From the cell containing the given text, extract its center point as (X, Y) coordinate. 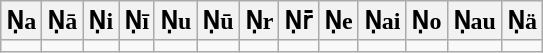
Ṇu (175, 21)
Ṇī (137, 21)
Ṇi (101, 21)
Ṇo (426, 21)
Ṇū (218, 21)
Ṇa (22, 21)
Ṇai (382, 21)
Ṇau (474, 21)
Ṇr (259, 21)
Ṇe (338, 21)
Ṇä (522, 21)
Ṇr̄ (299, 21)
Ṇā (62, 21)
